Return (X, Y) of the center of cell containing provided text 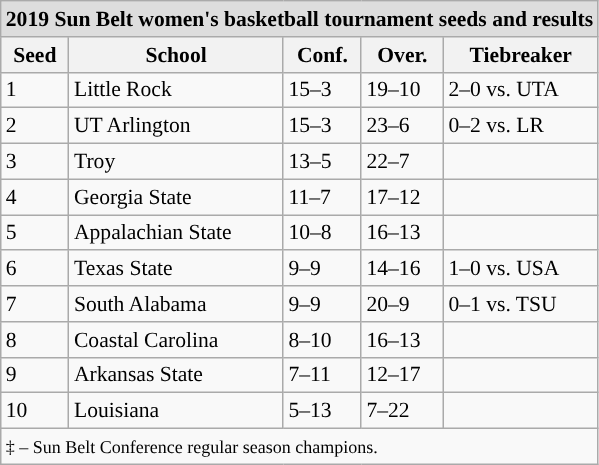
Arkansas State (176, 375)
Texas State (176, 269)
10–8 (322, 233)
1–0 vs. USA (520, 269)
7–11 (322, 375)
Conf. (322, 55)
12–17 (402, 375)
Georgia State (176, 197)
Louisiana (176, 411)
Appalachian State (176, 233)
Tiebreaker (520, 55)
South Alabama (176, 304)
‡ – Sun Belt Conference regular season champions. (300, 447)
3 (35, 162)
Troy (176, 162)
9 (35, 375)
17–12 (402, 197)
School (176, 55)
14–16 (402, 269)
Seed (35, 55)
Little Rock (176, 90)
7 (35, 304)
1 (35, 90)
2 (35, 126)
8–10 (322, 340)
10 (35, 411)
2019 Sun Belt women's basketball tournament seeds and results (300, 19)
Coastal Carolina (176, 340)
4 (35, 197)
19–10 (402, 90)
20–9 (402, 304)
5–13 (322, 411)
7–22 (402, 411)
8 (35, 340)
22–7 (402, 162)
0–1 vs. TSU (520, 304)
UT Arlington (176, 126)
23–6 (402, 126)
13–5 (322, 162)
6 (35, 269)
11–7 (322, 197)
Over. (402, 55)
0–2 vs. LR (520, 126)
5 (35, 233)
2–0 vs. UTA (520, 90)
